Detect which cell encompasses the target text, then output its (X, Y) center coordinate. 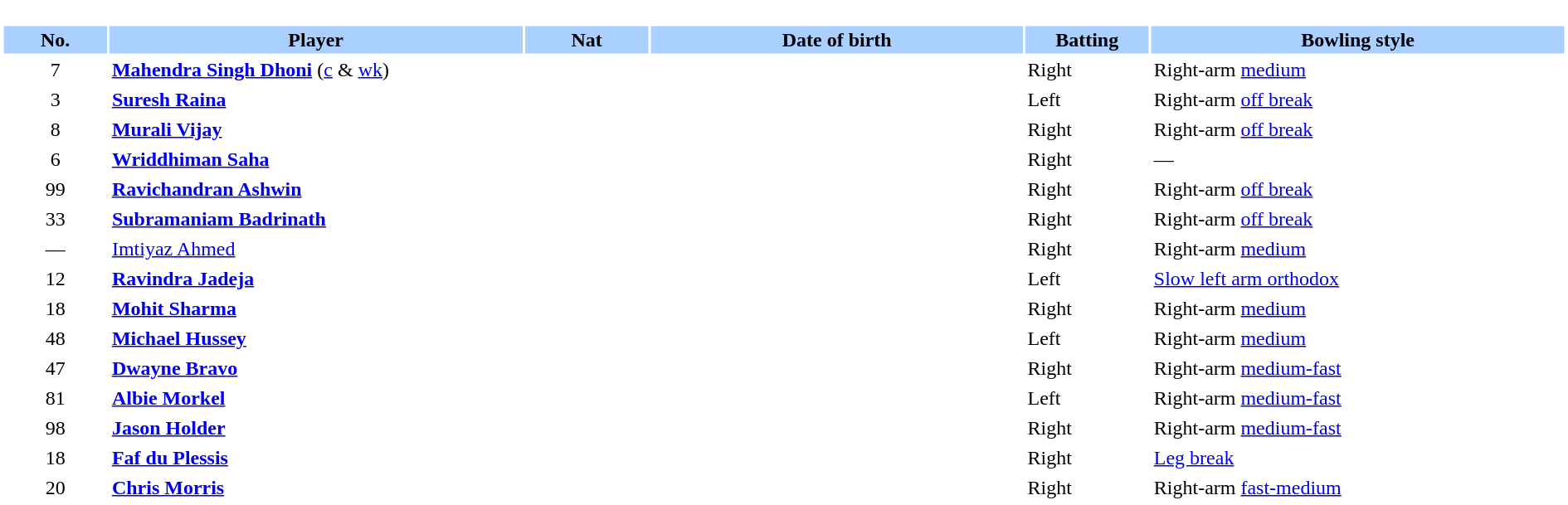
Date of birth (837, 40)
6 (55, 159)
Player (316, 40)
33 (55, 219)
3 (55, 100)
Right-arm fast-medium (1358, 488)
Mohit Sharma (316, 308)
7 (55, 70)
Ravindra Jadeja (316, 279)
81 (55, 398)
Nat (586, 40)
Wriddhiman Saha (316, 159)
Faf du Plessis (316, 458)
Ravichandran Ashwin (316, 189)
47 (55, 368)
Mahendra Singh Dhoni (c & wk) (316, 70)
Murali Vijay (316, 129)
48 (55, 338)
Dwayne Bravo (316, 368)
Imtiyaz Ahmed (316, 249)
Michael Hussey (316, 338)
Chris Morris (316, 488)
Leg break (1358, 458)
Albie Morkel (316, 398)
12 (55, 279)
Bowling style (1358, 40)
Batting (1087, 40)
8 (55, 129)
Suresh Raina (316, 100)
Subramaniam Badrinath (316, 219)
20 (55, 488)
98 (55, 428)
Slow left arm orthodox (1358, 279)
99 (55, 189)
No. (55, 40)
Jason Holder (316, 428)
